Provide the [x, y] coordinate of the cell's center where the given text is located.  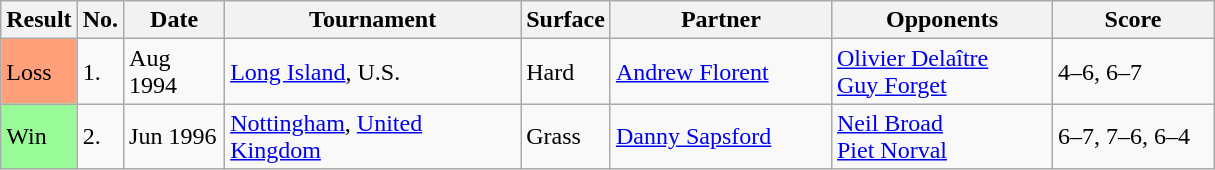
Grass [566, 136]
No. [100, 20]
Surface [566, 20]
Win [39, 136]
6–7, 7–6, 6–4 [1134, 136]
Long Island, U.S. [373, 72]
Jun 1996 [174, 136]
1. [100, 72]
Opponents [942, 20]
Partner [720, 20]
Aug 1994 [174, 72]
Hard [566, 72]
Loss [39, 72]
Date [174, 20]
Andrew Florent [720, 72]
Tournament [373, 20]
Olivier Delaître Guy Forget [942, 72]
Result [39, 20]
Danny Sapsford [720, 136]
4–6, 6–7 [1134, 72]
Score [1134, 20]
Nottingham, United Kingdom [373, 136]
2. [100, 136]
Neil Broad Piet Norval [942, 136]
